Scan for the cell matching the given text and deliver its (X, Y) coordinate at center. 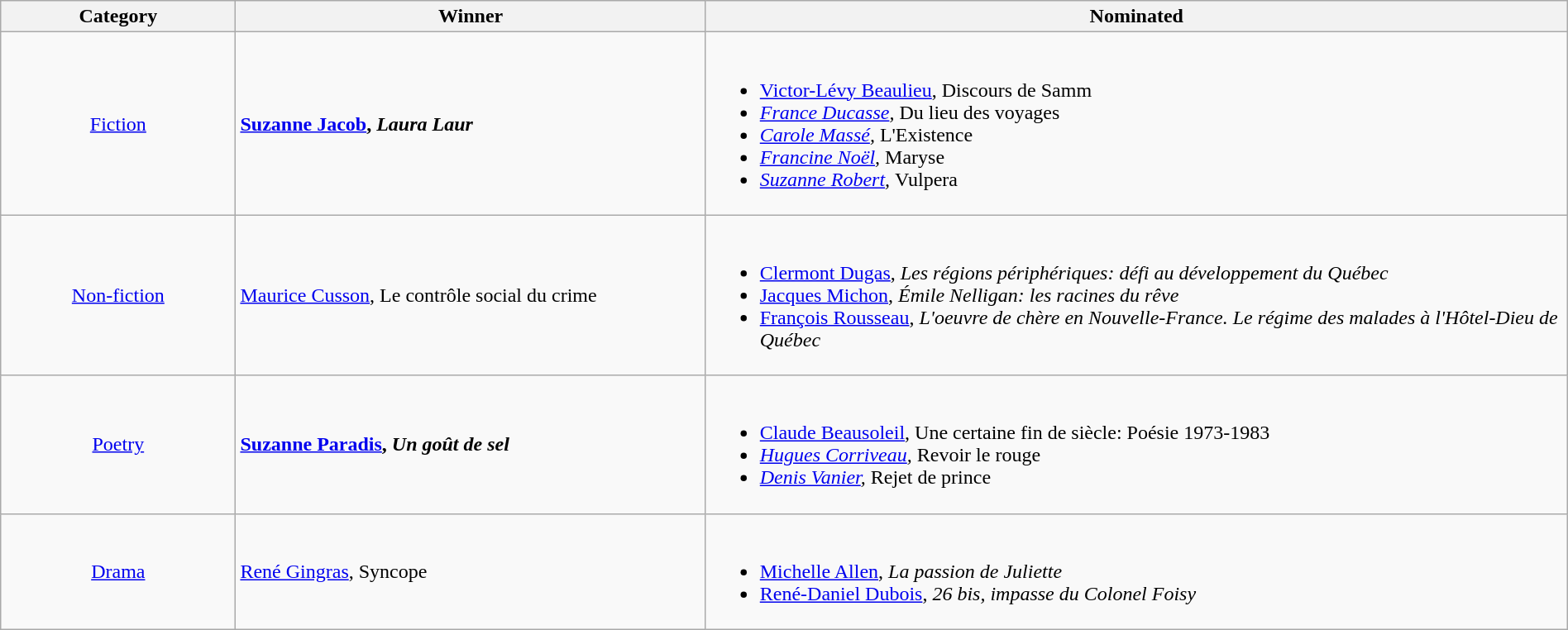
Nominated (1136, 17)
Maurice Cusson, Le contrôle social du crime (471, 295)
René Gingras, Syncope (471, 571)
Claude Beausoleil, Une certaine fin de siècle: Poésie 1973-1983Hugues Corriveau, Revoir le rougeDenis Vanier, Rejet de prince (1136, 445)
Drama (118, 571)
Poetry (118, 445)
Non-fiction (118, 295)
Suzanne Paradis, Un goût de sel (471, 445)
Fiction (118, 124)
Michelle Allen, La passion de JulietteRené-Daniel Dubois, 26 bis, impasse du Colonel Foisy (1136, 571)
Category (118, 17)
Victor-Lévy Beaulieu, Discours de SammFrance Ducasse, Du lieu des voyagesCarole Massé, L'ExistenceFrancine Noël, MaryseSuzanne Robert, Vulpera (1136, 124)
Suzanne Jacob, Laura Laur (471, 124)
Winner (471, 17)
